Determine the [X, Y] coordinate at the center of the cell enclosing the given text.  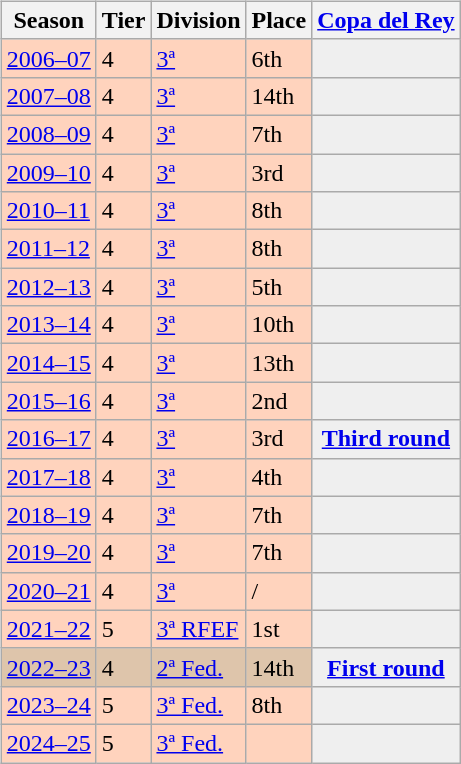
2009–10 [48, 173]
2016–17 [48, 439]
2012–13 [48, 287]
2nd [279, 401]
2008–09 [48, 134]
2022–23 [48, 667]
2023–24 [48, 705]
Season [48, 20]
2007–08 [48, 96]
4th [279, 477]
2021–22 [48, 629]
2019–20 [48, 553]
2020–21 [48, 591]
2011–12 [48, 249]
2ª Fed. [198, 667]
3ª RFEF [198, 629]
2015–16 [48, 401]
Tier [124, 20]
2014–15 [48, 363]
Copa del Rey [386, 20]
/ [279, 591]
Place [279, 20]
2018–19 [48, 515]
5th [279, 287]
1st [279, 629]
2006–07 [48, 58]
10th [279, 325]
First round [386, 667]
2024–25 [48, 743]
Third round [386, 439]
2010–11 [48, 211]
6th [279, 58]
2013–14 [48, 325]
2017–18 [48, 477]
13th [279, 363]
Division [198, 20]
